Detect which cell encompasses the target text, then output its (X, Y) center coordinate. 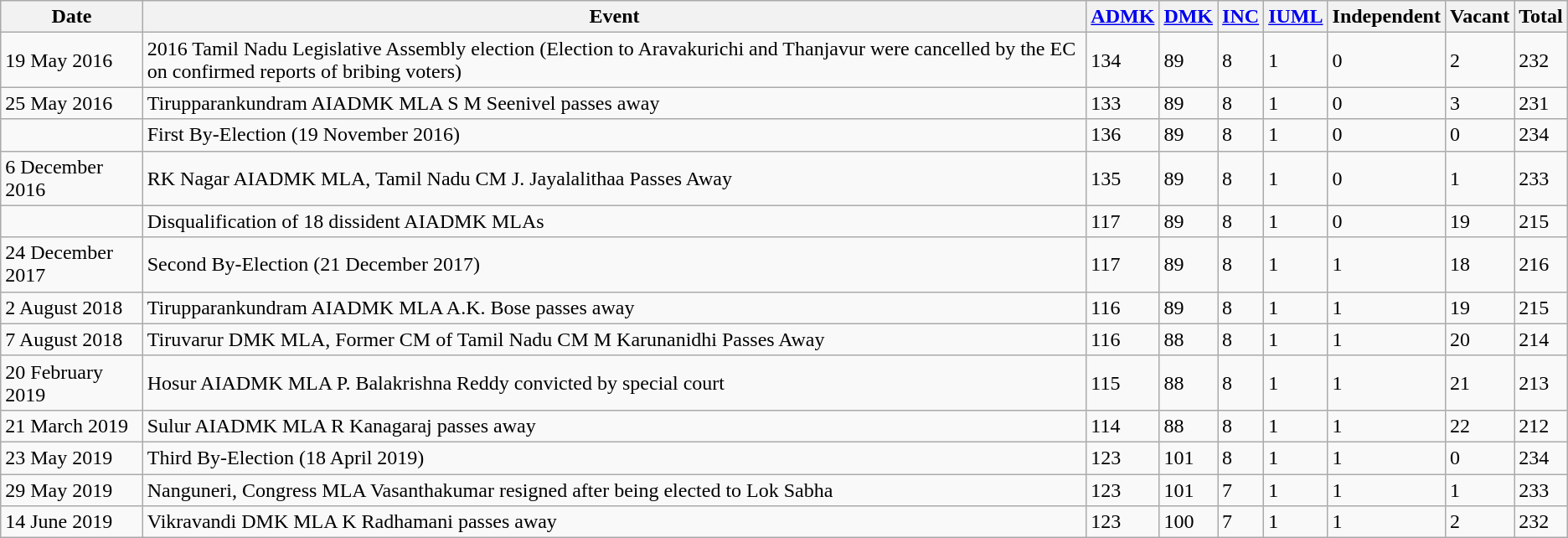
ADMK (1122, 17)
24 December 2017 (72, 265)
Hosur AIADMK MLA P. Balakrishna Reddy convicted by special court (615, 382)
Second By-Election (21 December 2017) (615, 265)
Disqualification of 18 dissident AIADMK MLAs (615, 221)
Sulur AIADMK MLA R Kanagaraj passes away (615, 426)
Tirupparankundram AIADMK MLA A.K. Bose passes away (615, 308)
25 May 2016 (72, 103)
Independent (1386, 17)
214 (1541, 339)
135 (1122, 178)
Vacant (1479, 17)
231 (1541, 103)
213 (1541, 382)
14 June 2019 (72, 522)
134 (1122, 60)
IUML (1296, 17)
Total (1541, 17)
216 (1541, 265)
Vikravandi DMK MLA K Radhamani passes away (615, 522)
22 (1479, 426)
RK Nagar AIADMK MLA, Tamil Nadu CM J. Jayalalithaa Passes Away (615, 178)
18 (1479, 265)
6 December 2016 (72, 178)
2 August 2018 (72, 308)
Tirupparankundram AIADMK MLA S M Seenivel passes away (615, 103)
212 (1541, 426)
23 May 2019 (72, 458)
Date (72, 17)
114 (1122, 426)
7 August 2018 (72, 339)
133 (1122, 103)
20 February 2019 (72, 382)
100 (1189, 522)
21 March 2019 (72, 426)
INC (1241, 17)
19 May 2016 (72, 60)
Third By-Election (18 April 2019) (615, 458)
115 (1122, 382)
First By-Election (19 November 2016) (615, 135)
3 (1479, 103)
21 (1479, 382)
Event (615, 17)
Tiruvarur DMK MLA, Former CM of Tamil Nadu CM M Karunanidhi Passes Away (615, 339)
29 May 2019 (72, 490)
136 (1122, 135)
20 (1479, 339)
Nanguneri, Congress MLA Vasanthakumar resigned after being elected to Lok Sabha (615, 490)
DMK (1189, 17)
